From the cell containing the given text, extract its center point as (X, Y) coordinate. 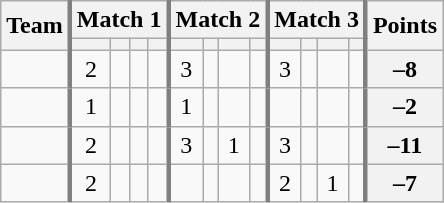
Match 2 (218, 20)
Match 3 (316, 20)
–7 (404, 183)
–8 (404, 69)
Team (36, 26)
Match 1 (120, 20)
–2 (404, 107)
–11 (404, 145)
Points (404, 26)
